For the text-containing cell, return its midpoint in (x, y) coordinate format. 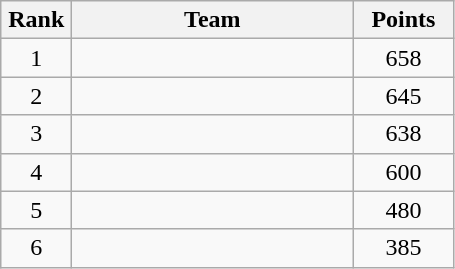
4 (36, 172)
385 (404, 248)
Points (404, 20)
Team (212, 20)
5 (36, 210)
480 (404, 210)
658 (404, 58)
638 (404, 134)
Rank (36, 20)
3 (36, 134)
600 (404, 172)
1 (36, 58)
645 (404, 96)
2 (36, 96)
6 (36, 248)
